Search for the cell housing the specified text and yield its (X, Y) center coordinate. 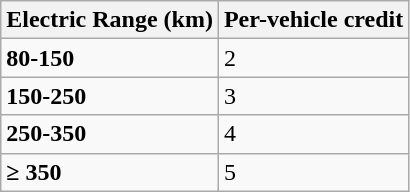
250-350 (110, 134)
≥ 350 (110, 172)
150-250 (110, 96)
80-150 (110, 58)
2 (313, 58)
Per-vehicle credit (313, 20)
5 (313, 172)
4 (313, 134)
Electric Range (km) (110, 20)
3 (313, 96)
